Identify which cell holds the provided text, then report its (X, Y) central coordinate. 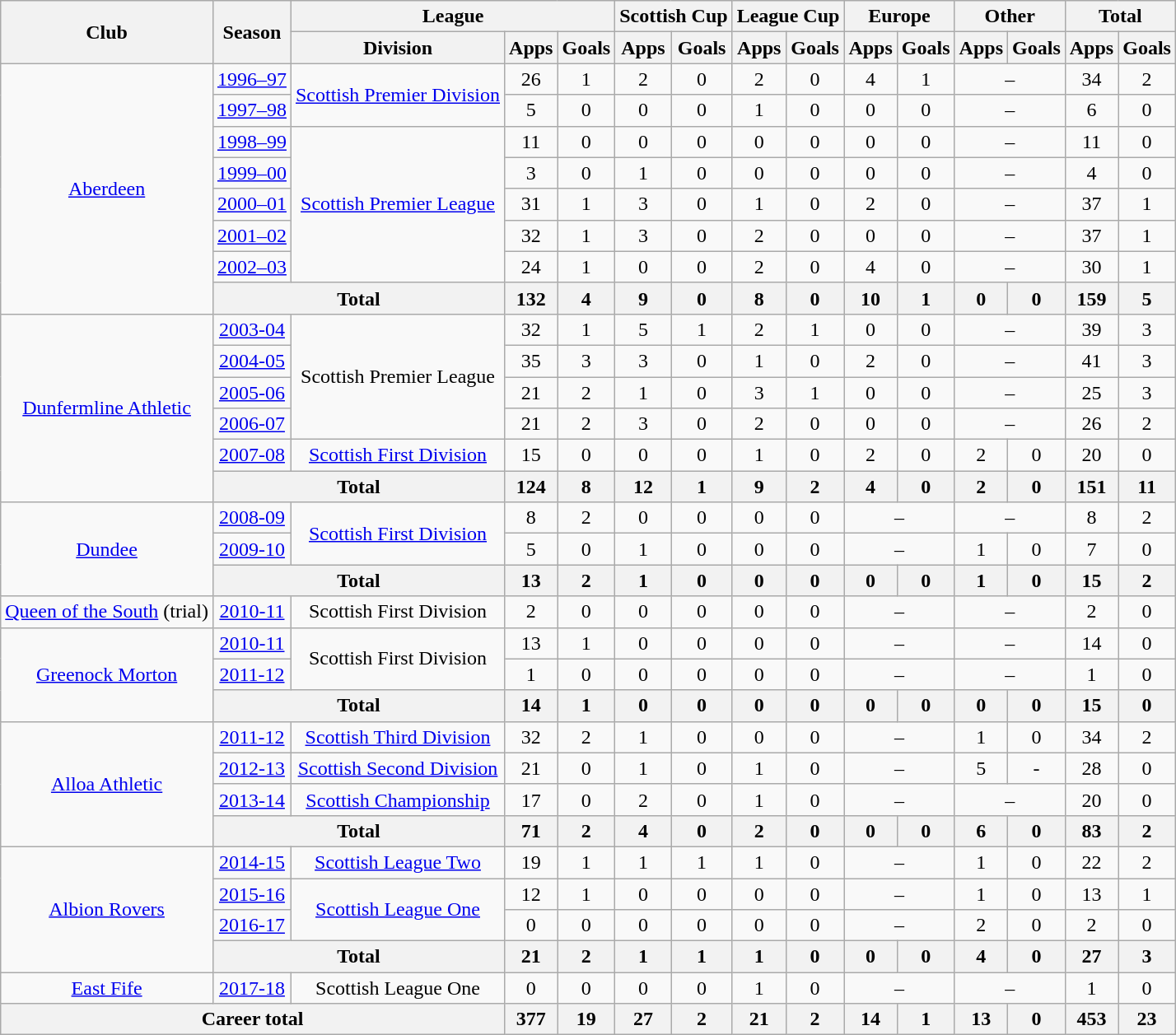
Scottish Third Division (397, 737)
East Fife (107, 988)
1999–00 (252, 173)
2005-06 (252, 393)
Dunfermline Athletic (107, 408)
Dundee (107, 549)
377 (531, 1019)
2002–03 (252, 267)
2003-04 (252, 329)
Scottish Cup (674, 16)
Aberdeen (107, 189)
71 (531, 831)
124 (531, 487)
Other (1010, 16)
31 (531, 204)
Scottish Premier Division (397, 95)
2007-08 (252, 455)
2012-13 (252, 768)
Career total (253, 1019)
24 (531, 267)
23 (1147, 1019)
2000–01 (252, 204)
453 (1091, 1019)
Queen of the South (trial) (107, 612)
28 (1091, 768)
41 (1091, 361)
Alloa Athletic (107, 784)
Club (107, 32)
Scottish Second Division (397, 768)
2006-07 (252, 424)
Scottish Championship (397, 800)
83 (1091, 831)
1998–99 (252, 142)
10 (870, 298)
Greenock Morton (107, 674)
2016-17 (252, 925)
22 (1091, 862)
132 (531, 298)
151 (1091, 487)
25 (1091, 393)
- (1037, 768)
Season (252, 32)
159 (1091, 298)
League Cup (788, 16)
Scottish League Two (397, 862)
1996–97 (252, 79)
League (453, 16)
35 (531, 361)
Albion Rovers (107, 909)
2015-16 (252, 893)
1997–98 (252, 110)
2009-10 (252, 549)
2001–02 (252, 235)
30 (1091, 267)
39 (1091, 329)
2013-14 (252, 800)
17 (531, 800)
7 (1091, 549)
2004-05 (252, 361)
2017-18 (252, 988)
2014-15 (252, 862)
2008-09 (252, 518)
Europe (899, 16)
Division (397, 48)
